Find where the given text appears and provide that cell's center as (x, y) coordinate. 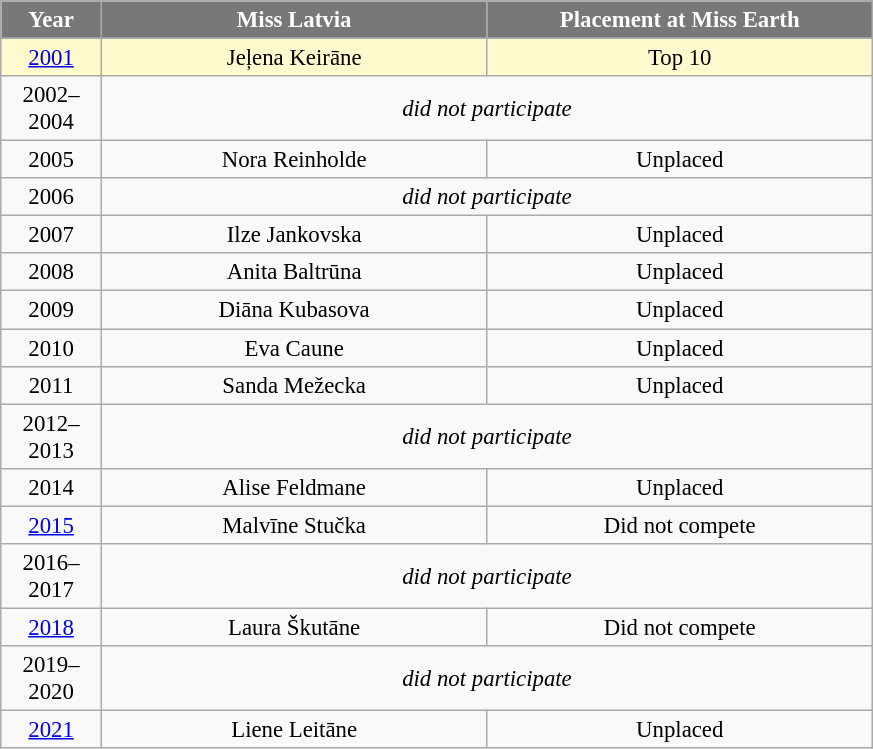
2018 (52, 627)
Sanda Mežecka (294, 385)
2005 (52, 160)
Diāna Kubasova (294, 310)
2007 (52, 235)
2008 (52, 273)
Anita Baltrūna (294, 273)
Placement at Miss Earth (680, 20)
Ilze Jankovska (294, 235)
Laura Škutāne (294, 627)
2010 (52, 348)
2019–2020 (52, 678)
2006 (52, 197)
2016–2017 (52, 576)
Malvīne Stučka (294, 525)
Miss Latvia (294, 20)
2001 (52, 58)
2021 (52, 729)
2002–2004 (52, 108)
Nora Reinholde (294, 160)
2011 (52, 385)
Liene Leitāne (294, 729)
2012–2013 (52, 436)
Eva Caune (294, 348)
Jeļena Keirāne (294, 58)
2015 (52, 525)
2009 (52, 310)
2014 (52, 487)
Top 10 (680, 58)
Alise Feldmane (294, 487)
Year (52, 20)
